Pinpoint the cell where the given text exists, returning its (X, Y) midpoint coordinate. 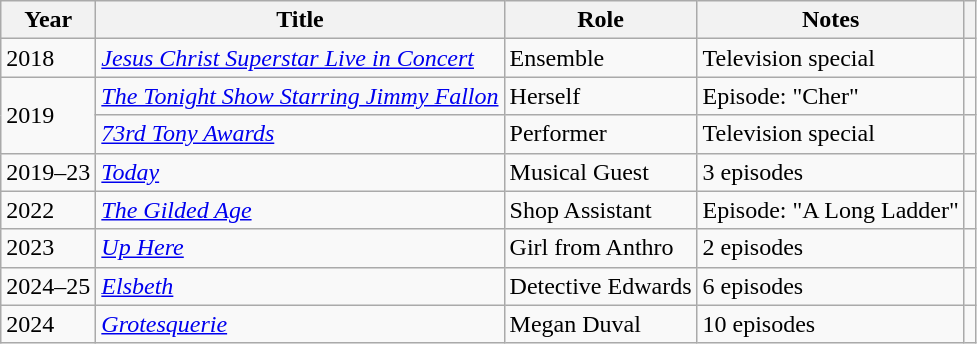
2019–23 (48, 172)
Year (48, 20)
2018 (48, 58)
10 episodes (830, 324)
The Tonight Show Starring Jimmy Fallon (300, 96)
Today (300, 172)
2022 (48, 210)
Elsbeth (300, 286)
2024–25 (48, 286)
Notes (830, 20)
3 episodes (830, 172)
Jesus Christ Superstar Live in Concert (300, 58)
2019 (48, 115)
Girl from Anthro (600, 248)
The Gilded Age (300, 210)
Episode: "Cher" (830, 96)
Role (600, 20)
Musical Guest (600, 172)
Episode: "A Long Ladder" (830, 210)
Performer (600, 134)
Megan Duval (600, 324)
2024 (48, 324)
Grotesquerie (300, 324)
6 episodes (830, 286)
Up Here (300, 248)
73rd Tony Awards (300, 134)
Title (300, 20)
2 episodes (830, 248)
Ensemble (600, 58)
Shop Assistant (600, 210)
2023 (48, 248)
Detective Edwards (600, 286)
Herself (600, 96)
